Determine the (x, y) coordinate at the center of the cell enclosing the given text.  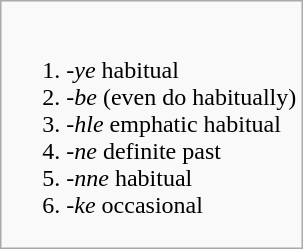
-ye habitual -be (even do habitually) -hle emphatic habitual -ne definite past -nne habitual -ke occasional (152, 125)
